Determine the [X, Y] coordinate at the center of the cell enclosing the given text.  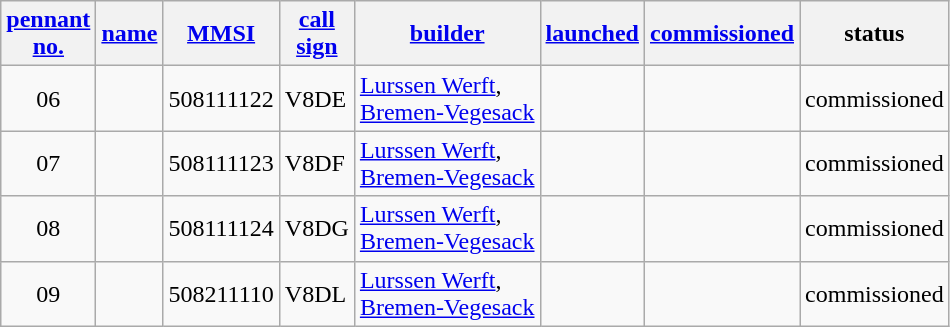
06 [48, 98]
pennantno. [48, 34]
508111123 [221, 164]
launched [592, 34]
builder [447, 34]
09 [48, 294]
508111122 [221, 98]
status [875, 34]
07 [48, 164]
V8DL [316, 294]
V8DG [316, 228]
name [130, 34]
V8DE [316, 98]
08 [48, 228]
508211110 [221, 294]
V8DF [316, 164]
508111124 [221, 228]
MMSI [221, 34]
callsign [316, 34]
